For the text-containing cell, return its midpoint in (X, Y) coordinate format. 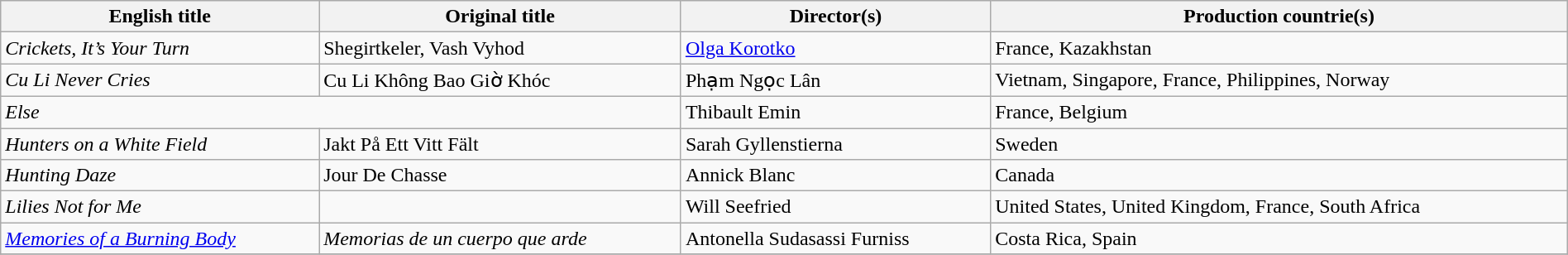
Hunting Daze (160, 176)
Memorias de un cuerpo que arde (500, 238)
United States, United Kingdom, France, South Africa (1279, 207)
English title (160, 17)
Sweden (1279, 143)
Antonella Sudasassi Furniss (835, 238)
Will Seefried (835, 207)
Canada (1279, 176)
Thibault Emin (835, 112)
Costa Rica, Spain (1279, 238)
Original title (500, 17)
Cu Li Never Cries (160, 80)
France, Kazakhstan (1279, 48)
Memories of a Burning Body (160, 238)
Olga Korotko (835, 48)
Else (341, 112)
Cu Li Không Bao Giờ Khóc (500, 80)
Shegirtkeler, Vash Vyhod (500, 48)
Phạm Ngọc Lân (835, 80)
Vietnam, Singapore, France, Philippines, Norway (1279, 80)
Annick Blanc (835, 176)
Jakt På Ett Vitt Fält (500, 143)
Production countrie(s) (1279, 17)
Sarah Gyllenstierna (835, 143)
Jour De Chasse (500, 176)
Lilies Not for Me (160, 207)
Director(s) (835, 17)
Crickets, It’s Your Turn (160, 48)
France, Belgium (1279, 112)
Hunters on a White Field (160, 143)
